Scan for the cell matching the given text and deliver its (x, y) coordinate at center. 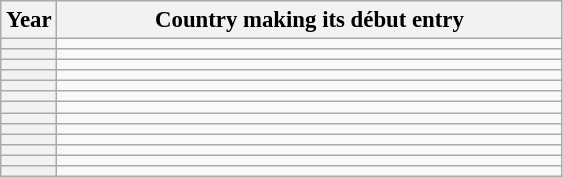
Country making its début entry (310, 20)
Year (29, 20)
